Provide the [X, Y] coordinate of the cell's center where the given text is located.  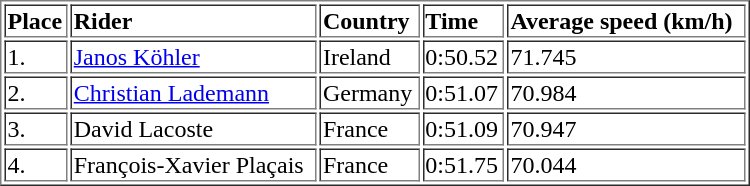
2. [36, 92]
4. [36, 164]
3. [36, 128]
Germany [370, 92]
70.984 [626, 92]
Place [36, 20]
71.745 [626, 56]
David Lacoste [194, 128]
François-Xavier Plaçais [194, 164]
70.044 [626, 164]
Christian Lademann [194, 92]
70.947 [626, 128]
0:51.07 [463, 92]
Rider [194, 20]
Ireland [370, 56]
Time [463, 20]
Janos Köhler [194, 56]
0:51.75 [463, 164]
1. [36, 56]
Average speed (km/h) [626, 20]
0:51.09 [463, 128]
Country [370, 20]
0:50.52 [463, 56]
